From the cell containing the given text, extract its center point as (x, y) coordinate. 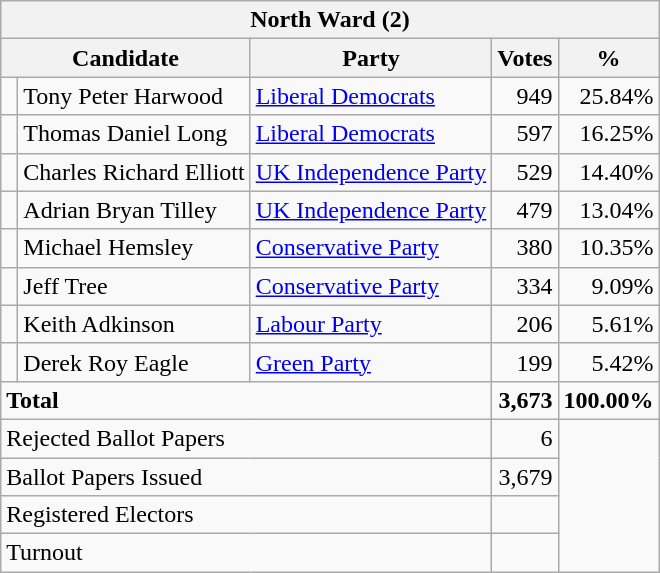
6 (525, 438)
5.42% (608, 362)
206 (525, 324)
Ballot Papers Issued (246, 477)
949 (525, 96)
3,673 (525, 400)
25.84% (608, 96)
14.40% (608, 172)
10.35% (608, 248)
Rejected Ballot Papers (246, 438)
Thomas Daniel Long (134, 134)
Tony Peter Harwood (134, 96)
Michael Hemsley (134, 248)
Party (371, 58)
9.09% (608, 286)
380 (525, 248)
Candidate (126, 58)
16.25% (608, 134)
Keith Adkinson (134, 324)
Charles Richard Elliott (134, 172)
Labour Party (371, 324)
Votes (525, 58)
Registered Electors (246, 515)
Green Party (371, 362)
479 (525, 210)
Adrian Bryan Tilley (134, 210)
% (608, 58)
199 (525, 362)
Derek Roy Eagle (134, 362)
Total (246, 400)
Turnout (246, 553)
North Ward (2) (330, 20)
13.04% (608, 210)
334 (525, 286)
529 (525, 172)
597 (525, 134)
5.61% (608, 324)
Jeff Tree (134, 286)
100.00% (608, 400)
3,679 (525, 477)
